Determine the [x, y] coordinate at the center of the cell enclosing the given text.  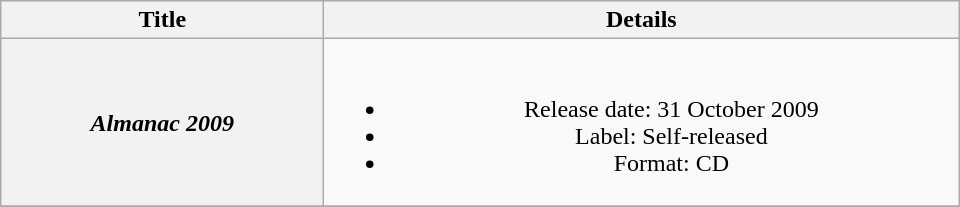
Almanac 2009 [162, 122]
Details [642, 20]
Title [162, 20]
Release date: 31 October 2009Label: Self-releasedFormat: CD [642, 122]
